Detect which cell encompasses the target text, then output its [X, Y] center coordinate. 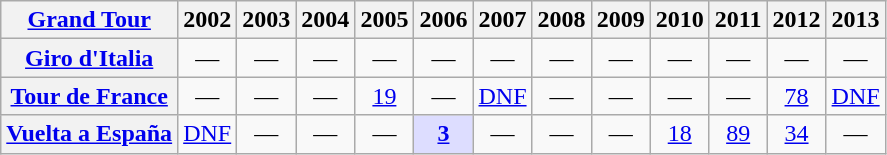
18 [680, 134]
2010 [680, 20]
2006 [444, 20]
89 [738, 134]
34 [796, 134]
Giro d'Italia [90, 58]
2013 [856, 20]
19 [384, 96]
78 [796, 96]
2005 [384, 20]
2011 [738, 20]
2002 [208, 20]
2007 [502, 20]
2003 [266, 20]
2004 [326, 20]
2009 [620, 20]
2008 [562, 20]
2012 [796, 20]
3 [444, 134]
Tour de France [90, 96]
Grand Tour [90, 20]
Vuelta a España [90, 134]
